Scan for the cell matching the given text and deliver its (X, Y) coordinate at center. 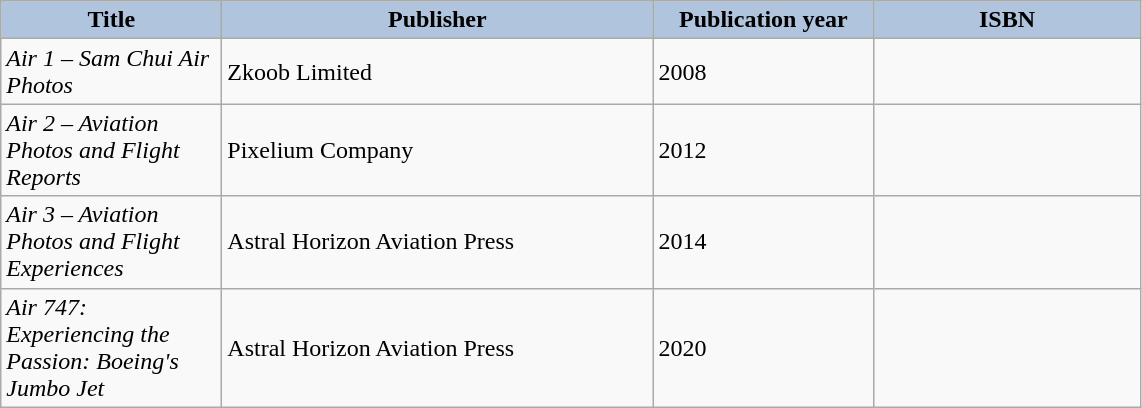
Air 1 – Sam Chui Air Photos (112, 72)
Publication year (764, 20)
Pixelium Company (438, 150)
Title (112, 20)
2014 (764, 242)
Air 747: Experiencing the Passion: Boeing's Jumbo Jet (112, 348)
Air 2 – Aviation Photos and Flight Reports (112, 150)
Publisher (438, 20)
2020 (764, 348)
2008 (764, 72)
Zkoob Limited (438, 72)
ISBN (1007, 20)
2012 (764, 150)
Air 3 – Aviation Photos and Flight Experiences (112, 242)
